Find where the given text appears and provide that cell's center as (x, y) coordinate. 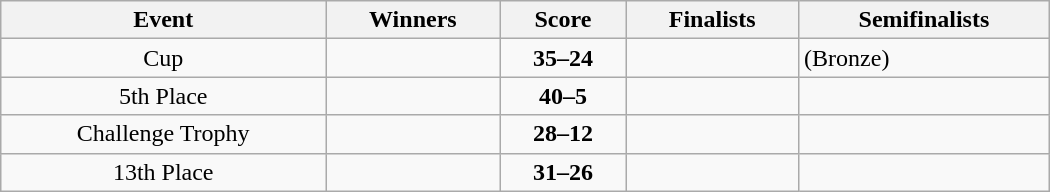
Winners (413, 20)
13th Place (164, 172)
31–26 (563, 172)
Finalists (712, 20)
Score (563, 20)
28–12 (563, 134)
Challenge Trophy (164, 134)
Cup (164, 58)
Event (164, 20)
(Bronze) (924, 58)
5th Place (164, 96)
40–5 (563, 96)
35–24 (563, 58)
Semifinalists (924, 20)
